Output the [x, y] coordinate of the center of the cell containing the given text.  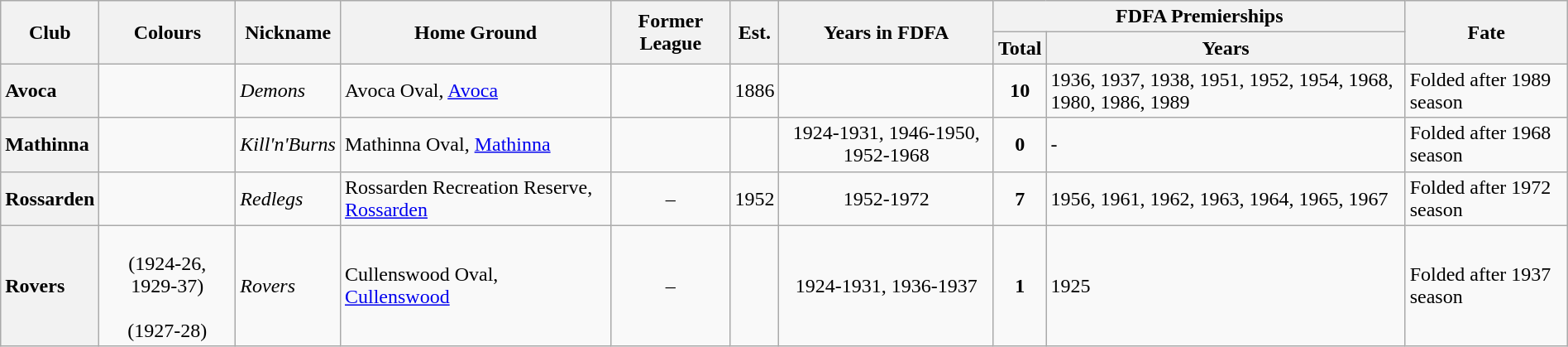
1936, 1937, 1938, 1951, 1952, 1954, 1968, 1980, 1986, 1989 [1226, 91]
7 [1020, 199]
1952-1972 [887, 199]
1925 [1226, 286]
Avoca [50, 91]
1952 [754, 199]
Rossarden Recreation Reserve, Rossarden [475, 199]
Redlegs [288, 199]
- [1226, 144]
Cullenswood Oval, Cullenswood [475, 286]
Folded after 1968 season [1486, 144]
Demons [288, 91]
Nickname [288, 32]
Former League [671, 32]
10 [1020, 91]
Club [50, 32]
Fate [1486, 32]
Kill'n'Burns [288, 144]
1 [1020, 286]
1924-1931, 1936-1937 [887, 286]
Folded after 1972 season [1486, 199]
Years [1226, 48]
Years in FDFA [887, 32]
Mathinna Oval, Mathinna [475, 144]
1924-1931, 1946-1950, 1952-1968 [887, 144]
(1924-26, 1929-37)(1927-28) [167, 286]
Colours [167, 32]
Avoca Oval, Avoca [475, 91]
Home Ground [475, 32]
1886 [754, 91]
1956, 1961, 1962, 1963, 1964, 1965, 1967 [1226, 199]
0 [1020, 144]
Est. [754, 32]
Total [1020, 48]
Rossarden [50, 199]
Folded after 1937 season [1486, 286]
FDFA Premierships [1199, 17]
Folded after 1989 season [1486, 91]
Mathinna [50, 144]
